Determine the [X, Y] coordinate at the center of the cell enclosing the given text.  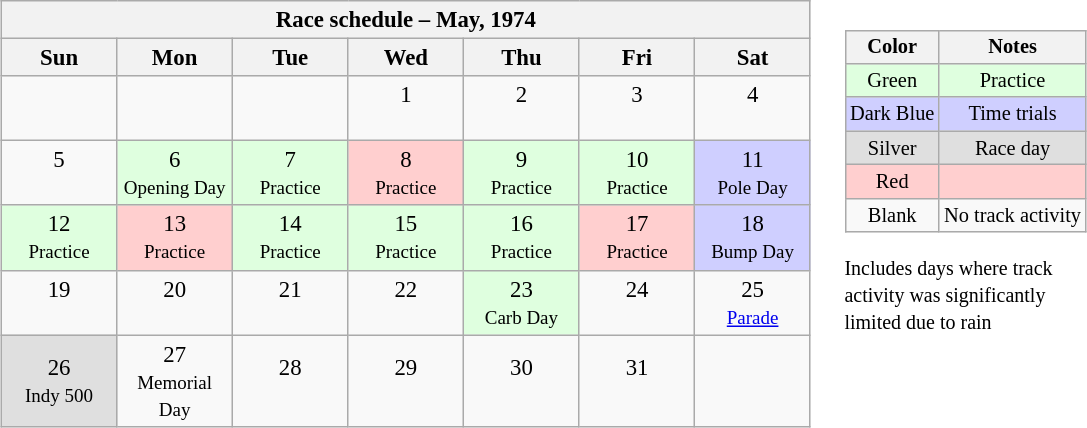
12Practice [59, 238]
29 [406, 381]
Dark Blue [892, 114]
Notes [1012, 47]
11Pole Day [753, 174]
2 [522, 108]
19 [59, 302]
6Opening Day [175, 174]
Tue [290, 58]
17Practice [637, 238]
31 [637, 381]
Sat [753, 58]
No track activity [1012, 215]
Thu [522, 58]
Green [892, 81]
10Practice [637, 174]
Color [892, 47]
Wed [406, 58]
22 [406, 302]
Fri [637, 58]
28 [290, 381]
Silver [892, 148]
15Practice [406, 238]
Practice [1012, 81]
Race day [1012, 148]
Time trials [1012, 114]
Race schedule – May, 1974 [406, 20]
21 [290, 302]
4 [753, 108]
7Practice [290, 174]
25Parade [753, 302]
26Indy 500 [59, 381]
13Practice [175, 238]
9Practice [522, 174]
24 [637, 302]
27Memorial Day [175, 381]
30 [522, 381]
18Bump Day [753, 238]
1 [406, 108]
16Practice [522, 238]
8Practice [406, 174]
3 [637, 108]
Red [892, 182]
Mon [175, 58]
20 [175, 302]
Blank [892, 215]
23Carb Day [522, 302]
Sun [59, 58]
5 [59, 174]
14Practice [290, 238]
